Determine the (x, y) coordinate at the center of the cell enclosing the given text.  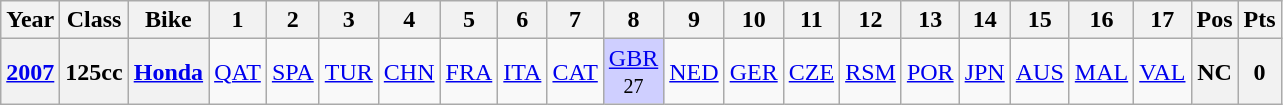
17 (1162, 20)
Pos (1214, 20)
2007 (30, 72)
GBR27 (633, 72)
QAT (238, 72)
0 (1260, 72)
5 (469, 20)
ITA (522, 72)
SPA (292, 72)
12 (871, 20)
JPN (984, 72)
16 (1101, 20)
Bike (168, 20)
Honda (168, 72)
6 (522, 20)
125cc (94, 72)
1 (238, 20)
NC (1214, 72)
Class (94, 20)
4 (409, 20)
Year (30, 20)
NED (694, 72)
7 (575, 20)
13 (930, 20)
2 (292, 20)
AUS (1040, 72)
POR (930, 72)
10 (754, 20)
14 (984, 20)
11 (811, 20)
RSM (871, 72)
CAT (575, 72)
CHN (409, 72)
GER (754, 72)
Pts (1260, 20)
VAL (1162, 72)
MAL (1101, 72)
15 (1040, 20)
CZE (811, 72)
9 (694, 20)
3 (348, 20)
TUR (348, 72)
FRA (469, 72)
8 (633, 20)
